Extract the [X, Y] coordinate from the center of the cell holding the provided text.  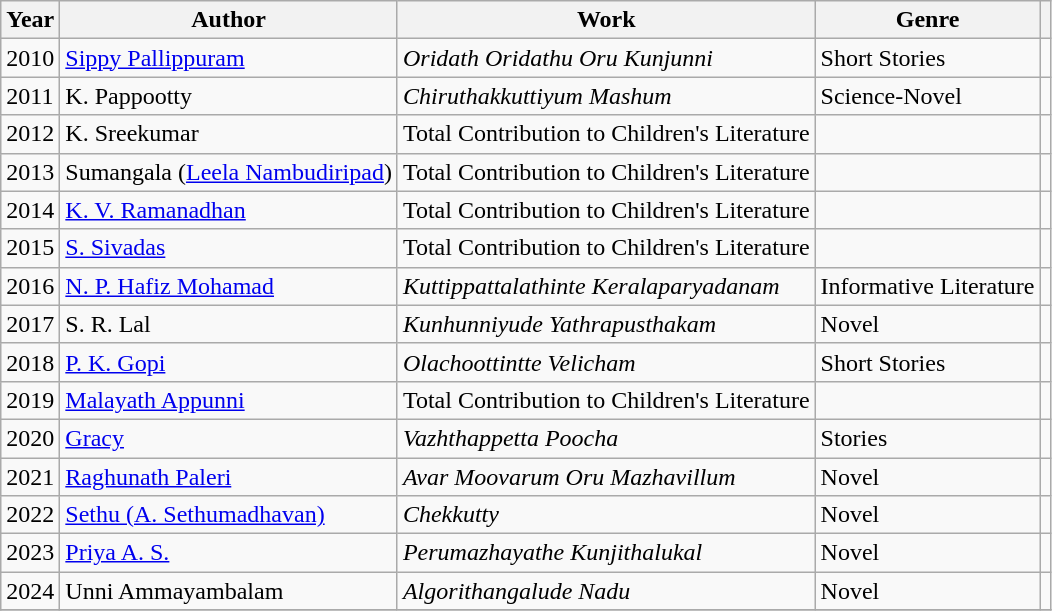
N. P. Hafiz Mohamad [229, 286]
Kunhunniyude Yathrapusthakam [606, 324]
Kuttippattalathinte Keralaparyadanam [606, 286]
Sumangala (Leela Nambudiripad) [229, 172]
2024 [30, 591]
Algorithangalude Nadu [606, 591]
2016 [30, 286]
Sippy Pallippuram [229, 58]
2018 [30, 362]
2022 [30, 515]
Malayath Appunni [229, 400]
Genre [928, 20]
K. V. Ramanadhan [229, 210]
2020 [30, 438]
Raghunath Paleri [229, 477]
2011 [30, 96]
2013 [30, 172]
Year [30, 20]
2023 [30, 553]
2010 [30, 58]
K. Pappootty [229, 96]
Informative Literature [928, 286]
Science-Novel [928, 96]
Work [606, 20]
2019 [30, 400]
2017 [30, 324]
Author [229, 20]
Gracy [229, 438]
2021 [30, 477]
Perumazhayathe Kunjithalukal [606, 553]
2015 [30, 248]
Stories [928, 438]
Vazhthappetta Poocha [606, 438]
Avar Moovarum Oru Mazhavillum [606, 477]
K. Sreekumar [229, 134]
Priya A. S. [229, 553]
Chiruthakkuttiyum Mashum [606, 96]
S. R. Lal [229, 324]
S. Sivadas [229, 248]
Oridath Oridathu Oru Kunjunni [606, 58]
Chekkutty [606, 515]
2014 [30, 210]
Sethu (A. Sethumadhavan) [229, 515]
2012 [30, 134]
Unni Ammayambalam [229, 591]
Olachoottintte Velicham [606, 362]
P. K. Gopi [229, 362]
